Locate the cell with the specified text and output its [x, y] center coordinate. 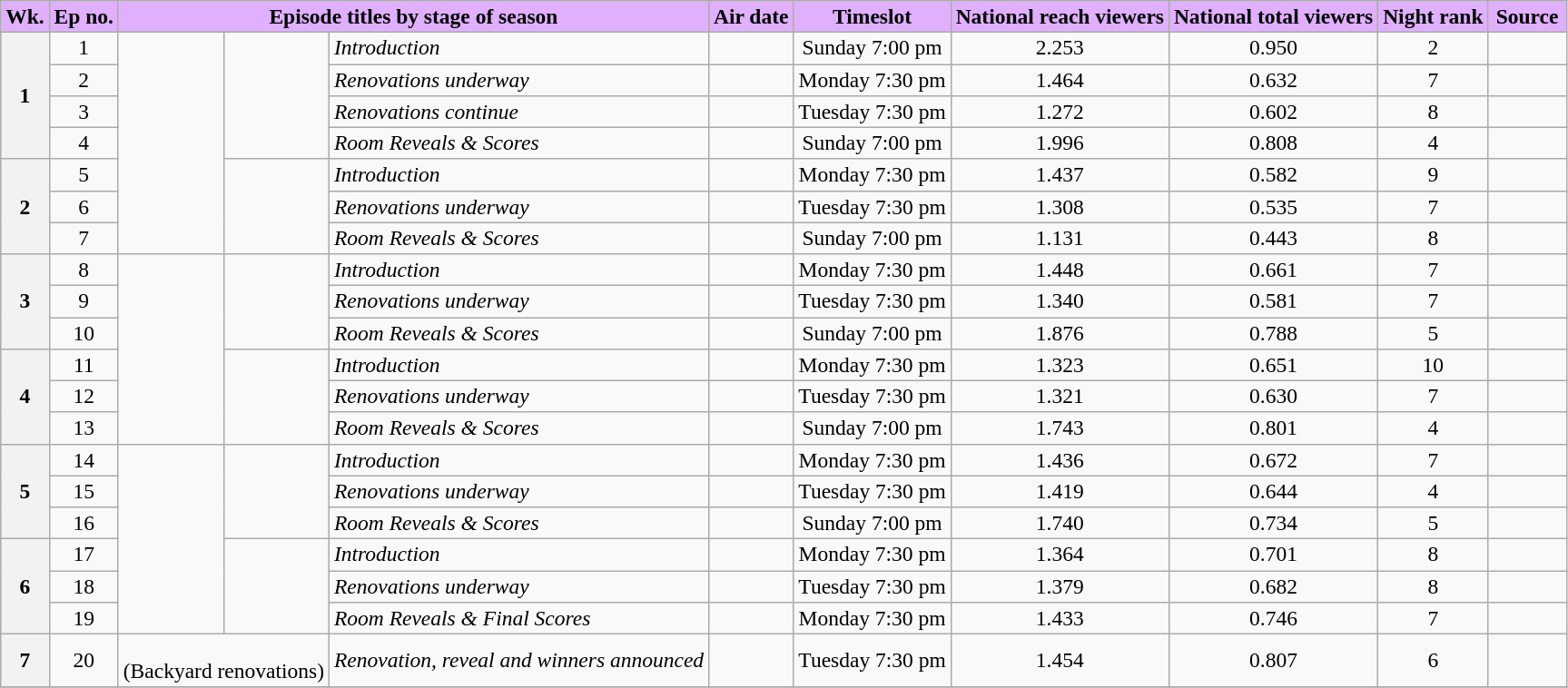
1.454 [1060, 661]
1.876 [1060, 332]
0.808 [1273, 143]
1.131 [1060, 238]
1.364 [1060, 554]
1.379 [1060, 586]
0.701 [1273, 554]
Timeslot [872, 16]
1.448 [1060, 269]
Wk. [25, 16]
1.743 [1060, 428]
15 [84, 492]
Air date [752, 16]
1.323 [1060, 365]
1.308 [1060, 207]
11 [84, 365]
1.419 [1060, 492]
1.437 [1060, 174]
18 [84, 586]
12 [84, 396]
19 [84, 617]
0.644 [1273, 492]
0.535 [1273, 207]
0.632 [1273, 80]
0.581 [1273, 301]
Room Reveals & Final Scores [518, 617]
0.682 [1273, 586]
Episode titles by stage of season [413, 16]
17 [84, 554]
1.321 [1060, 396]
2.253 [1060, 47]
1.272 [1060, 111]
1.464 [1060, 80]
0.788 [1273, 332]
0.950 [1273, 47]
16 [84, 523]
Ep no. [84, 16]
0.807 [1273, 661]
0.734 [1273, 523]
0.651 [1273, 365]
National reach viewers [1060, 16]
Source [1527, 16]
Renovations continue [518, 111]
Night rank [1433, 16]
0.582 [1273, 174]
20 [84, 661]
(Backyard renovations) [223, 661]
13 [84, 428]
0.746 [1273, 617]
Renovation, reveal and winners announced [518, 661]
1.340 [1060, 301]
0.672 [1273, 459]
1.433 [1060, 617]
1.996 [1060, 143]
1.436 [1060, 459]
0.602 [1273, 111]
14 [84, 459]
0.801 [1273, 428]
0.443 [1273, 238]
National total viewers [1273, 16]
0.630 [1273, 396]
1.740 [1060, 523]
0.661 [1273, 269]
